Search for the cell housing the specified text and yield its [X, Y] center coordinate. 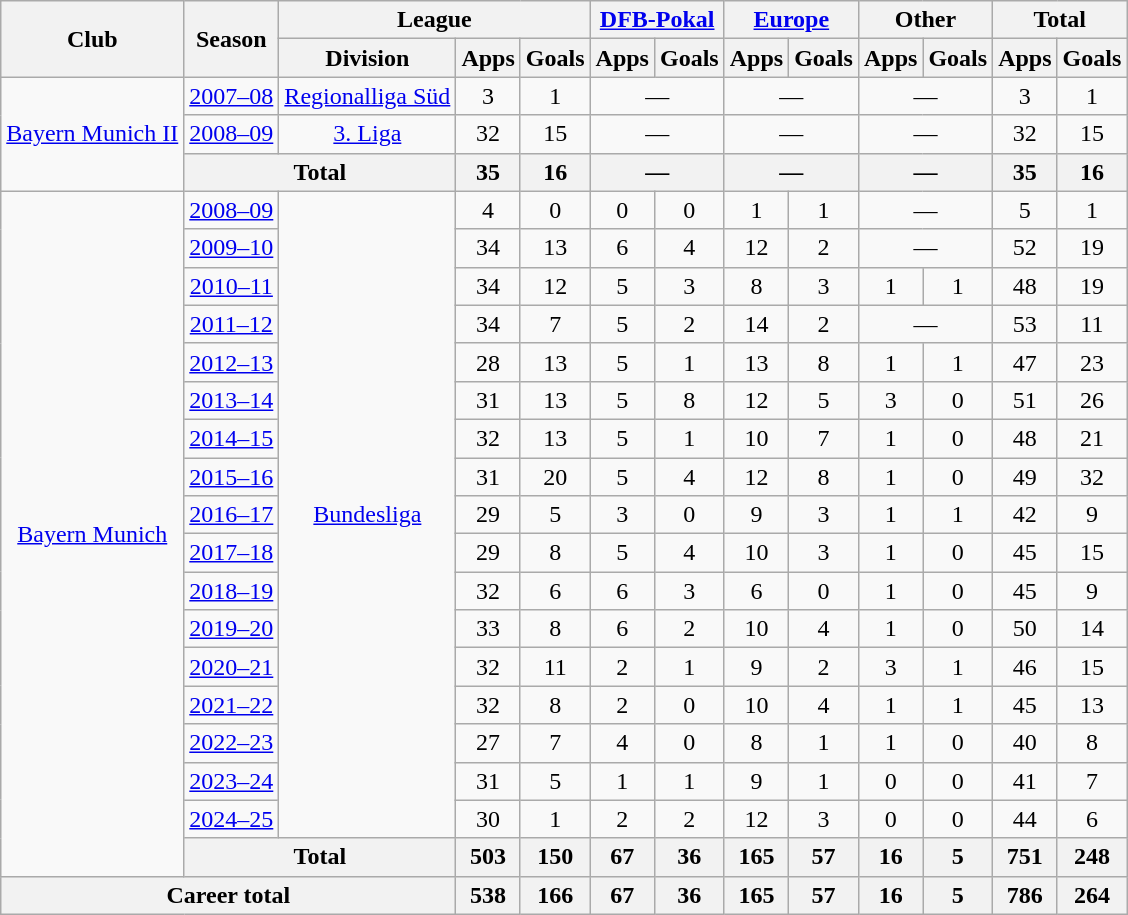
49 [1025, 477]
2016–17 [232, 515]
League [434, 20]
2012–13 [232, 362]
264 [1092, 895]
Bayern Munich [92, 534]
2011–12 [232, 324]
2024–25 [232, 819]
503 [488, 857]
51 [1025, 400]
53 [1025, 324]
786 [1025, 895]
2021–22 [232, 705]
2019–20 [232, 629]
2009–10 [232, 248]
2020–21 [232, 667]
2007–08 [232, 96]
27 [488, 743]
538 [488, 895]
20 [555, 477]
46 [1025, 667]
2013–14 [232, 400]
Bundesliga [368, 514]
50 [1025, 629]
DFB-Pokal [657, 20]
751 [1025, 857]
Career total [228, 895]
2017–18 [232, 553]
Bayern Munich II [92, 134]
2014–15 [232, 438]
40 [1025, 743]
2010–11 [232, 286]
166 [555, 895]
2015–16 [232, 477]
23 [1092, 362]
2022–23 [232, 743]
Club [92, 39]
2023–24 [232, 781]
Division [368, 58]
41 [1025, 781]
44 [1025, 819]
2018–19 [232, 591]
150 [555, 857]
28 [488, 362]
Other [925, 20]
248 [1092, 857]
3. Liga [368, 134]
42 [1025, 515]
26 [1092, 400]
21 [1092, 438]
Europe [791, 20]
Season [232, 39]
Regionalliga Süd [368, 96]
47 [1025, 362]
33 [488, 629]
52 [1025, 248]
30 [488, 819]
